From the cell containing the given text, extract its center point as (X, Y) coordinate. 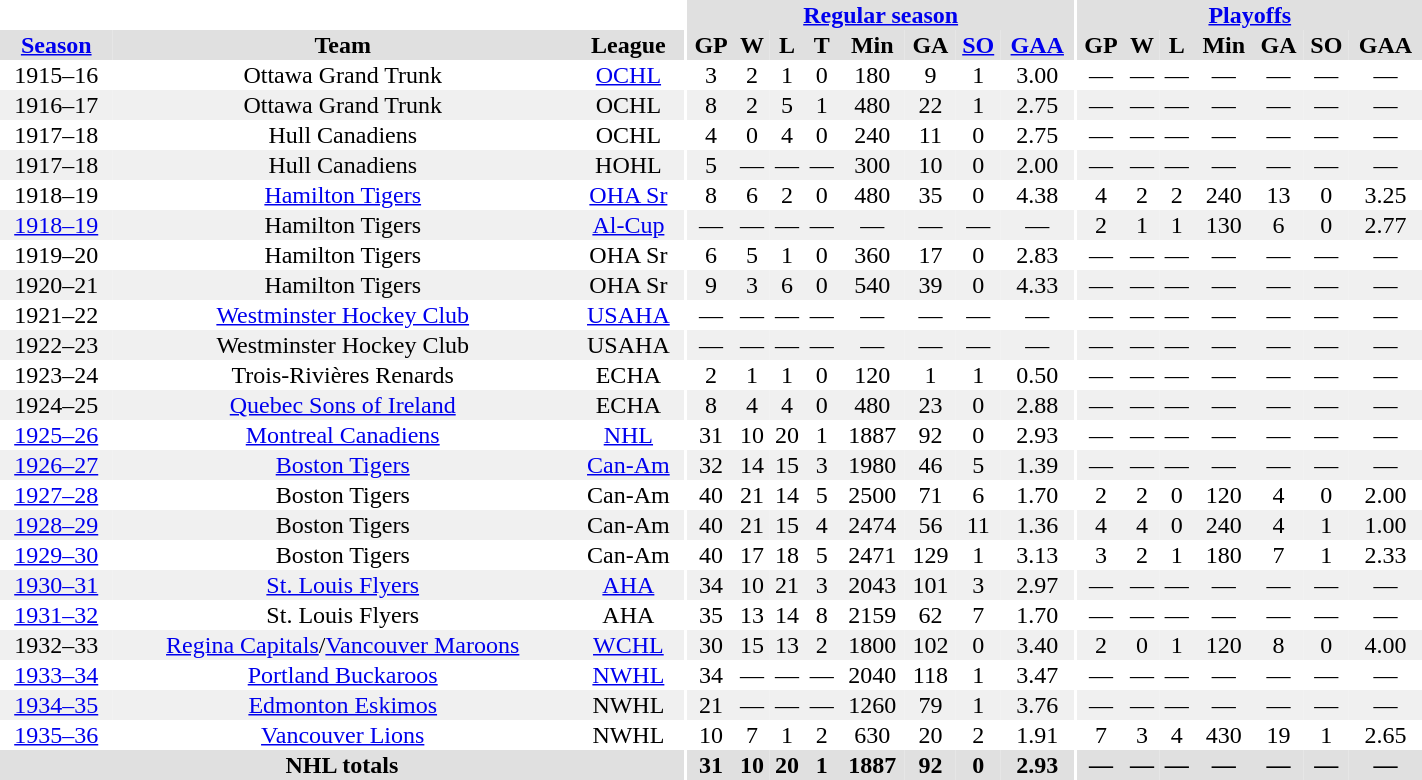
1919–20 (56, 255)
2043 (872, 585)
HOHL (628, 165)
Quebec Sons of Ireland (342, 405)
430 (1224, 735)
4.38 (1038, 195)
1927–28 (56, 495)
2.97 (1038, 585)
1932–33 (56, 645)
Trois-Rivières Renards (342, 375)
2.88 (1038, 405)
129 (930, 555)
4.33 (1038, 285)
1935–36 (56, 735)
1800 (872, 645)
118 (930, 675)
630 (872, 735)
1933–34 (56, 675)
Playoffs (1250, 15)
130 (1224, 225)
23 (930, 405)
Regular season (881, 15)
Portland Buckaroos (342, 675)
4.00 (1386, 645)
2500 (872, 495)
1.91 (1038, 735)
19 (1278, 735)
1923–24 (56, 375)
WCHL (628, 645)
3.25 (1386, 195)
3.76 (1038, 705)
Team (342, 45)
300 (872, 165)
46 (930, 465)
3.40 (1038, 645)
1921–22 (56, 315)
1915–16 (56, 75)
62 (930, 615)
NHL totals (342, 765)
2.83 (1038, 255)
1260 (872, 705)
1.36 (1038, 525)
League (628, 45)
T (822, 45)
22 (930, 105)
360 (872, 255)
56 (930, 525)
71 (930, 495)
Montreal Canadiens (342, 435)
1980 (872, 465)
Al-Cup (628, 225)
Edmonton Eskimos (342, 705)
2.65 (1386, 735)
18 (786, 555)
3.00 (1038, 75)
2159 (872, 615)
2040 (872, 675)
1920–21 (56, 285)
Regina Capitals/Vancouver Maroons (342, 645)
1922–23 (56, 345)
102 (930, 645)
NHL (628, 435)
1925–26 (56, 435)
1924–25 (56, 405)
101 (930, 585)
1934–35 (56, 705)
2471 (872, 555)
30 (712, 645)
1930–31 (56, 585)
1.00 (1386, 525)
3.47 (1038, 675)
540 (872, 285)
1928–29 (56, 525)
Season (56, 45)
1916–17 (56, 105)
2.33 (1386, 555)
0.50 (1038, 375)
1.39 (1038, 465)
1931–32 (56, 615)
32 (712, 465)
3.13 (1038, 555)
2474 (872, 525)
79 (930, 705)
Vancouver Lions (342, 735)
2.77 (1386, 225)
1929–30 (56, 555)
39 (930, 285)
1926–27 (56, 465)
